Capture the cell that displays the provided text and extract its [X, Y] central coordinate. 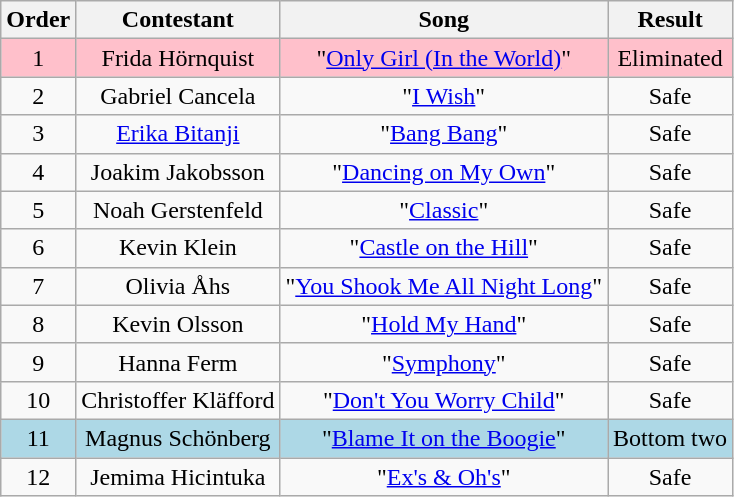
Contestant [178, 20]
9 [38, 362]
Eliminated [670, 58]
Olivia Åhs [178, 286]
"Hold My Hand" [444, 324]
3 [38, 134]
"I Wish" [444, 96]
Song [444, 20]
10 [38, 400]
Frida Hörnquist [178, 58]
Joakim Jakobsson [178, 172]
"Castle on the Hill" [444, 248]
"Blame It on the Boogie" [444, 438]
Jemima Hicintuka [178, 477]
Kevin Klein [178, 248]
Noah Gerstenfeld [178, 210]
Magnus Schönberg [178, 438]
2 [38, 96]
6 [38, 248]
Bottom two [670, 438]
Christoffer Kläfford [178, 400]
Gabriel Cancela [178, 96]
5 [38, 210]
12 [38, 477]
"Symphony" [444, 362]
"Only Girl (In the World)" [444, 58]
"Dancing on My Own" [444, 172]
11 [38, 438]
1 [38, 58]
"Don't You Worry Child" [444, 400]
"Bang Bang" [444, 134]
"You Shook Me All Night Long" [444, 286]
7 [38, 286]
Result [670, 20]
Order [38, 20]
4 [38, 172]
"Ex's & Oh's" [444, 477]
"Classic" [444, 210]
Erika Bitanji [178, 134]
8 [38, 324]
Kevin Olsson [178, 324]
Hanna Ferm [178, 362]
